Determine the (X, Y) coordinate at the center of the cell enclosing the given text.  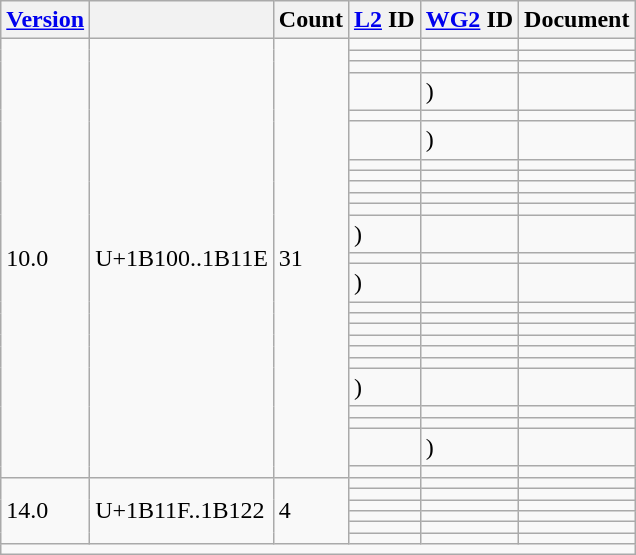
4 (310, 510)
U+1B100..1B11E (182, 258)
L2 ID (384, 20)
U+1B11F..1B122 (182, 510)
Version (46, 20)
Document (577, 20)
Count (310, 20)
14.0 (46, 510)
31 (310, 258)
10.0 (46, 258)
WG2 ID (469, 20)
